Return [x, y] of the center of cell containing provided text 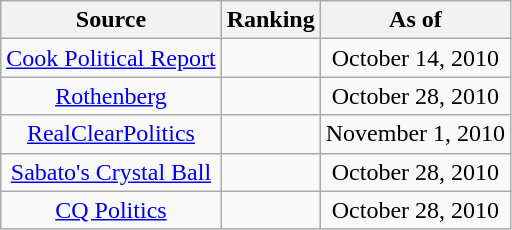
Rothenberg [111, 96]
Sabato's Crystal Ball [111, 172]
Cook Political Report [111, 58]
Ranking [270, 20]
RealClearPolitics [111, 134]
November 1, 2010 [415, 134]
CQ Politics [111, 210]
As of [415, 20]
Source [111, 20]
October 14, 2010 [415, 58]
